From the cell containing the given text, extract its center point as (X, Y) coordinate. 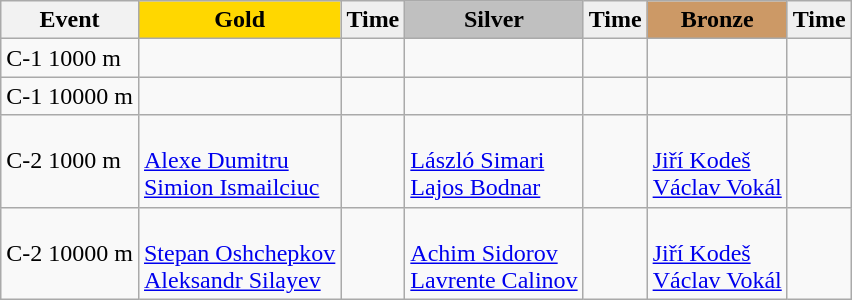
Alexe DumitruSimion Ismailciuc (239, 161)
Silver (494, 20)
Gold (239, 20)
Stepan OshchepkovAleksandr Silayev (239, 253)
C-2 10000 m (70, 253)
Event (70, 20)
C-1 10000 m (70, 96)
László SimariLajos Bodnar (494, 161)
Bronze (717, 20)
C-1 1000 m (70, 58)
Achim SidorovLavrente Calinov (494, 253)
C-2 1000 m (70, 161)
